From the cell containing the given text, extract its center point as (X, Y) coordinate. 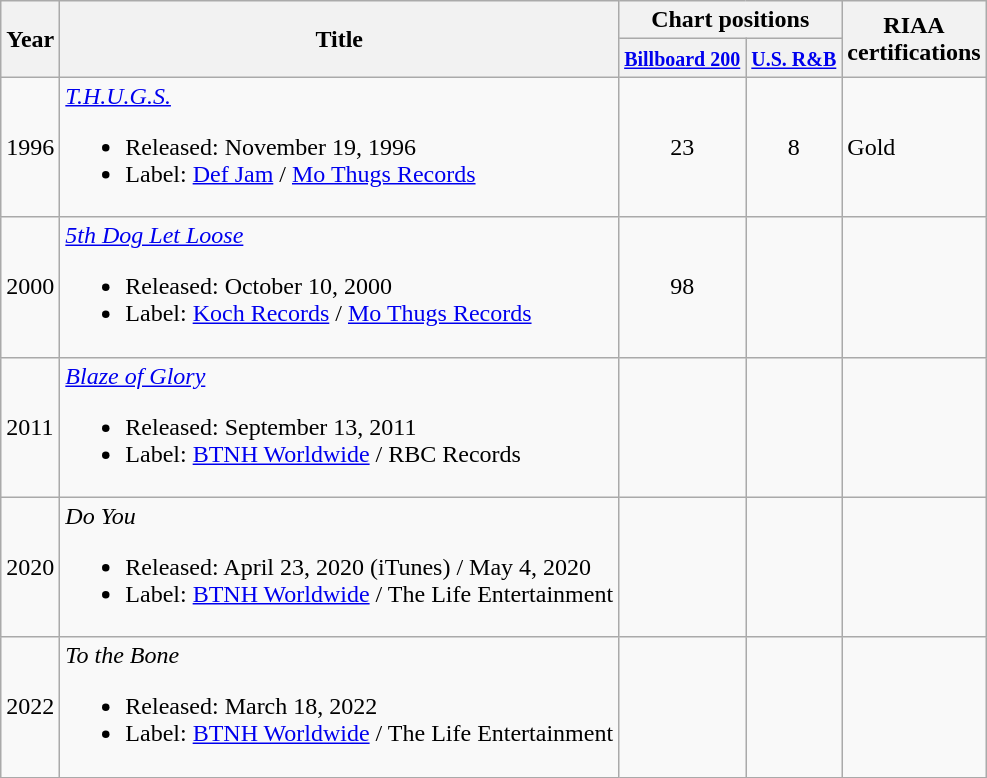
Title (340, 39)
U.S. R&B (794, 58)
Billboard 200 (682, 58)
Blaze of GloryReleased: September 13, 2011Label: BTNH Worldwide / RBC Records (340, 427)
RIAAcertifications (914, 39)
To the BoneReleased: March 18, 2022Label: BTNH Worldwide / The Life Entertainment (340, 707)
5th Dog Let LooseReleased: October 10, 2000Label: Koch Records / Mo Thugs Records (340, 287)
Chart positions (730, 20)
2022 (30, 707)
2000 (30, 287)
Gold (914, 147)
2020 (30, 567)
Year (30, 39)
98 (682, 287)
2011 (30, 427)
T.H.U.G.S.Released: November 19, 1996Label: Def Jam / Mo Thugs Records (340, 147)
23 (682, 147)
1996 (30, 147)
Do You Released: April 23, 2020 (iTunes) / May 4, 2020Label: BTNH Worldwide / The Life Entertainment (340, 567)
8 (794, 147)
